Capture the cell that displays the provided text and extract its [X, Y] central coordinate. 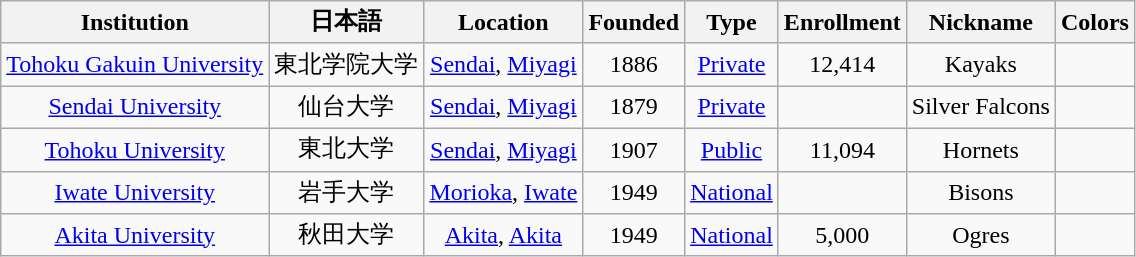
東北大学 [346, 150]
Silver Falcons [980, 108]
仙台大学 [346, 108]
Tohoku Gakuin University [135, 64]
Morioka, Iwate [504, 192]
12,414 [842, 64]
東北学院大学 [346, 64]
Location [504, 22]
Public [732, 150]
Iwate University [135, 192]
1886 [634, 64]
Akita, Akita [504, 236]
Kayaks [980, 64]
Hornets [980, 150]
Bisons [980, 192]
Institution [135, 22]
Type [732, 22]
Tohoku University [135, 150]
Enrollment [842, 22]
Founded [634, 22]
1879 [634, 108]
日本語 [346, 22]
Nickname [980, 22]
1907 [634, 150]
Akita University [135, 236]
Sendai University [135, 108]
5,000 [842, 236]
Ogres [980, 236]
岩手大学 [346, 192]
Colors [1094, 22]
11,094 [842, 150]
秋田大学 [346, 236]
